From the cell containing the given text, extract its center point as [x, y] coordinate. 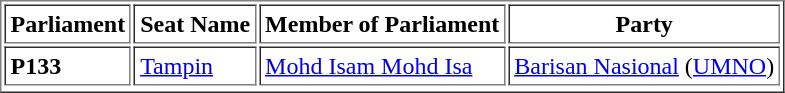
Member of Parliament [382, 24]
Mohd Isam Mohd Isa [382, 66]
Tampin [195, 66]
Barisan Nasional (UMNO) [644, 66]
Seat Name [195, 24]
Party [644, 24]
Parliament [68, 24]
P133 [68, 66]
